From the cell containing the given text, extract its center point as [X, Y] coordinate. 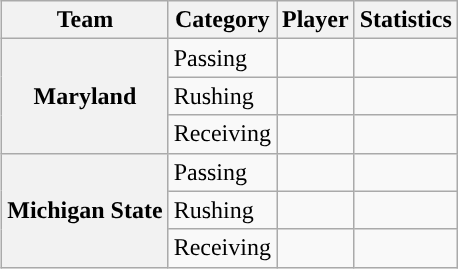
Statistics [406, 20]
Team [85, 20]
Maryland [85, 96]
Michigan State [85, 210]
Player [315, 20]
Category [222, 20]
